Detect which cell encompasses the target text, then output its [X, Y] center coordinate. 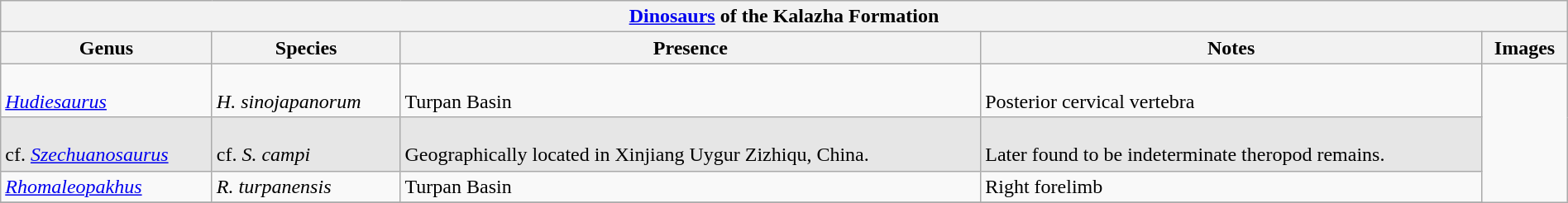
Notes [1231, 48]
cf. S. campi [306, 144]
Right forelimb [1231, 186]
Geographically located in Xinjiang Uygur Zizhiqu, China. [691, 144]
Images [1525, 48]
Posterior cervical vertebra [1231, 91]
Dinosaurs of the Kalazha Formation [784, 17]
Hudiesaurus [107, 91]
Rhomaleopakhus [107, 186]
H. sinojapanorum [306, 91]
Genus [107, 48]
Later found to be indeterminate theropod remains. [1231, 144]
Presence [691, 48]
cf. Szechuanosaurus [107, 144]
Species [306, 48]
R. turpanensis [306, 186]
